Identify which cell holds the provided text, then report its (x, y) central coordinate. 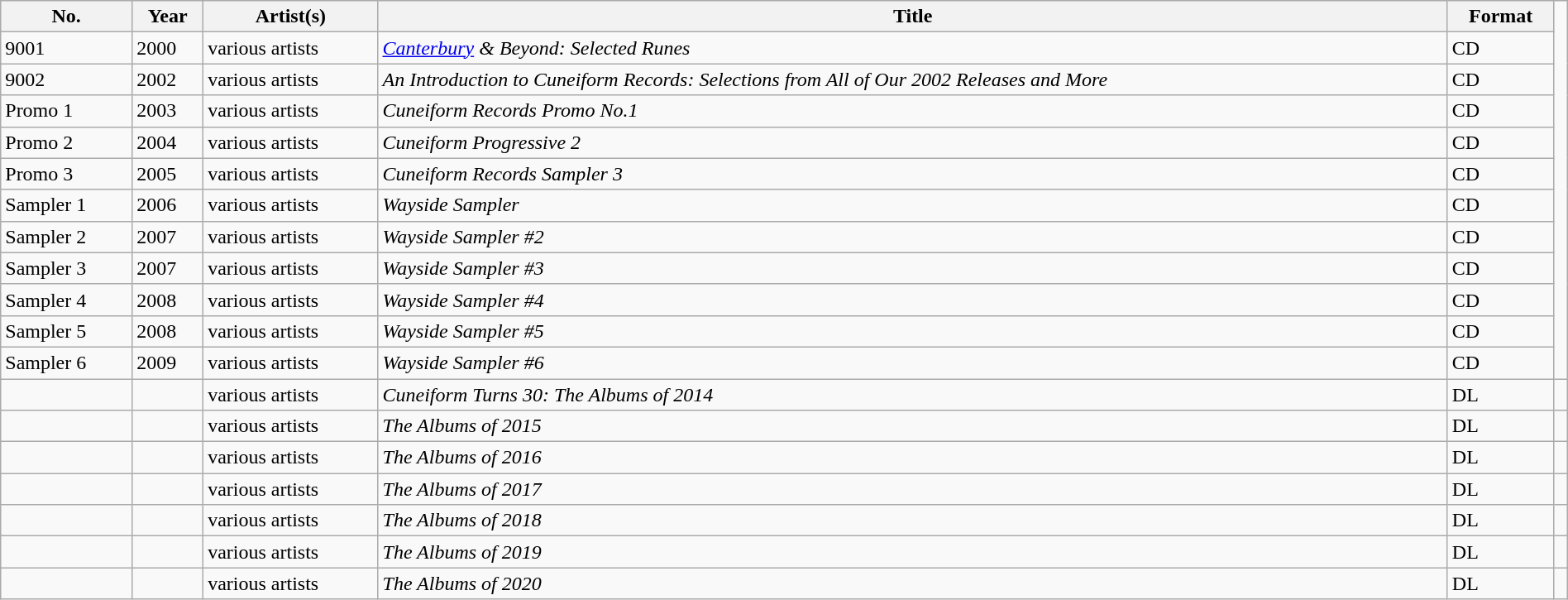
Sampler 4 (66, 300)
Promo 1 (66, 111)
The Albums of 2015 (913, 426)
2000 (168, 48)
Promo 3 (66, 174)
Sampler 2 (66, 237)
Artist(s) (291, 17)
2005 (168, 174)
The Albums of 2018 (913, 521)
Wayside Sampler #5 (913, 331)
Sampler 5 (66, 331)
2003 (168, 111)
Canterbury & Beyond: Selected Runes (913, 48)
2006 (168, 205)
Wayside Sampler (913, 205)
Wayside Sampler #3 (913, 268)
Cuneiform Turns 30: The Albums of 2014 (913, 395)
Wayside Sampler #4 (913, 300)
Cuneiform Records Promo No.1 (913, 111)
No. (66, 17)
The Albums of 2017 (913, 489)
Sampler 3 (66, 268)
Wayside Sampler #2 (913, 237)
Promo 2 (66, 142)
The Albums of 2019 (913, 552)
Wayside Sampler #6 (913, 362)
The Albums of 2016 (913, 458)
The Albums of 2020 (913, 583)
Sampler 6 (66, 362)
Title (913, 17)
9001 (66, 48)
Sampler 1 (66, 205)
An Introduction to Cuneiform Records: Selections from All of Our 2002 Releases and More (913, 79)
Format (1500, 17)
2004 (168, 142)
Year (168, 17)
2009 (168, 362)
9002 (66, 79)
Cuneiform Records Sampler 3 (913, 174)
2002 (168, 79)
Cuneiform Progressive 2 (913, 142)
